Return [x, y] of the center of cell containing provided text 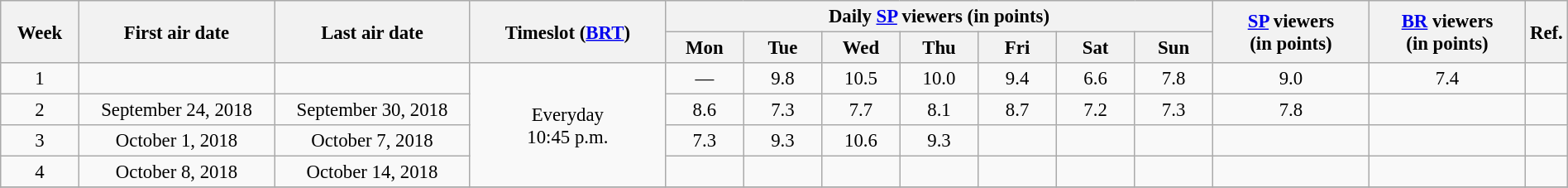
October 8, 2018 [176, 172]
10.6 [862, 141]
8.6 [705, 110]
Daily SP viewers (in points) [939, 17]
9.0 [1290, 79]
Ref. [1546, 31]
First air date [176, 31]
10.5 [862, 79]
Tue [782, 48]
October 1, 2018 [176, 141]
— [705, 79]
Timeslot (BRT) [567, 31]
8.1 [939, 110]
Wed [862, 48]
4 [40, 172]
3 [40, 141]
Everyday10:45 p.m. [567, 125]
7.2 [1095, 110]
Mon [705, 48]
September 30, 2018 [372, 110]
8.7 [1017, 110]
SP viewers(in points) [1290, 31]
Fri [1017, 48]
Sun [1174, 48]
7.7 [862, 110]
Last air date [372, 31]
9.8 [782, 79]
10.0 [939, 79]
7.4 [1447, 79]
2 [40, 110]
BR viewers(in points) [1447, 31]
September 24, 2018 [176, 110]
October 7, 2018 [372, 141]
Sat [1095, 48]
6.6 [1095, 79]
Thu [939, 48]
Week [40, 31]
October 14, 2018 [372, 172]
9.4 [1017, 79]
1 [40, 79]
